Search for the cell housing the specified text and yield its [X, Y] center coordinate. 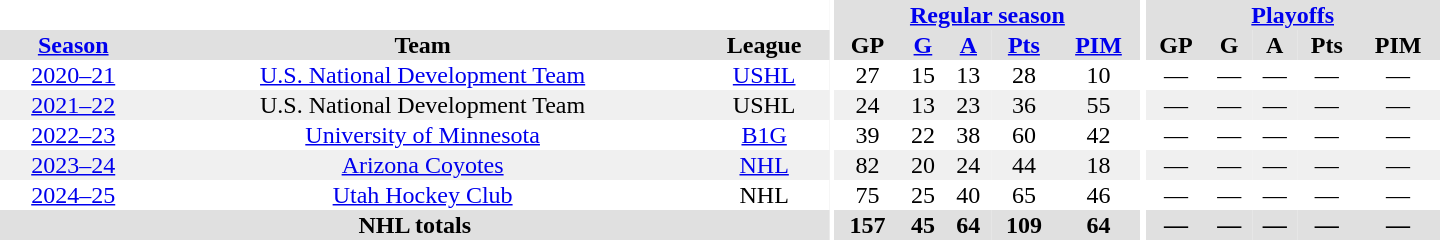
University of Minnesota [422, 135]
10 [1099, 75]
27 [868, 75]
22 [922, 135]
28 [1024, 75]
2024–25 [73, 195]
55 [1099, 105]
23 [968, 105]
157 [868, 225]
15 [922, 75]
60 [1024, 135]
25 [922, 195]
82 [868, 165]
Regular season [988, 15]
Playoffs [1292, 15]
42 [1099, 135]
2020–21 [73, 75]
36 [1024, 105]
65 [1024, 195]
40 [968, 195]
75 [868, 195]
League [764, 45]
Season [73, 45]
46 [1099, 195]
45 [922, 225]
44 [1024, 165]
Arizona Coyotes [422, 165]
39 [868, 135]
38 [968, 135]
109 [1024, 225]
B1G [764, 135]
2021–22 [73, 105]
Team [422, 45]
Utah Hockey Club [422, 195]
18 [1099, 165]
20 [922, 165]
NHL totals [415, 225]
2022–23 [73, 135]
2023–24 [73, 165]
